Determine the [X, Y] coordinate at the center of the cell enclosing the given text.  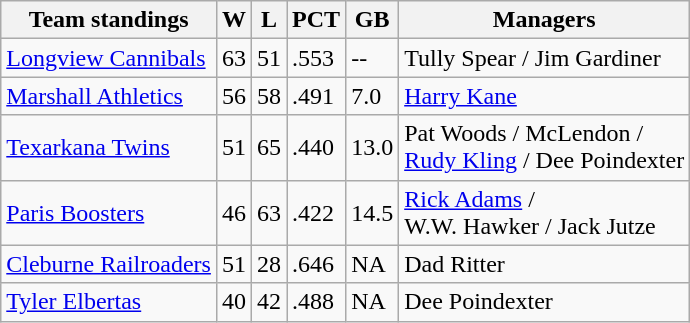
.422 [316, 212]
W [234, 20]
L [268, 20]
7.0 [372, 96]
14.5 [372, 212]
GB [372, 20]
42 [268, 302]
13.0 [372, 148]
-- [372, 58]
46 [234, 212]
Pat Woods / McLendon / Rudy Kling / Dee Poindexter [544, 148]
.491 [316, 96]
Dee Poindexter [544, 302]
Longview Cannibals [109, 58]
28 [268, 264]
Cleburne Railroaders [109, 264]
58 [268, 96]
Managers [544, 20]
.553 [316, 58]
.646 [316, 264]
Dad Ritter [544, 264]
Rick Adams /W.W. Hawker / Jack Jutze [544, 212]
.488 [316, 302]
Marshall Athletics [109, 96]
Harry Kane [544, 96]
Tully Spear / Jim Gardiner [544, 58]
Tyler Elbertas [109, 302]
56 [234, 96]
.440 [316, 148]
65 [268, 148]
Texarkana Twins [109, 148]
Team standings [109, 20]
PCT [316, 20]
Paris Boosters [109, 212]
40 [234, 302]
